Extract the (x, y) coordinate from the center of the cell holding the provided text.  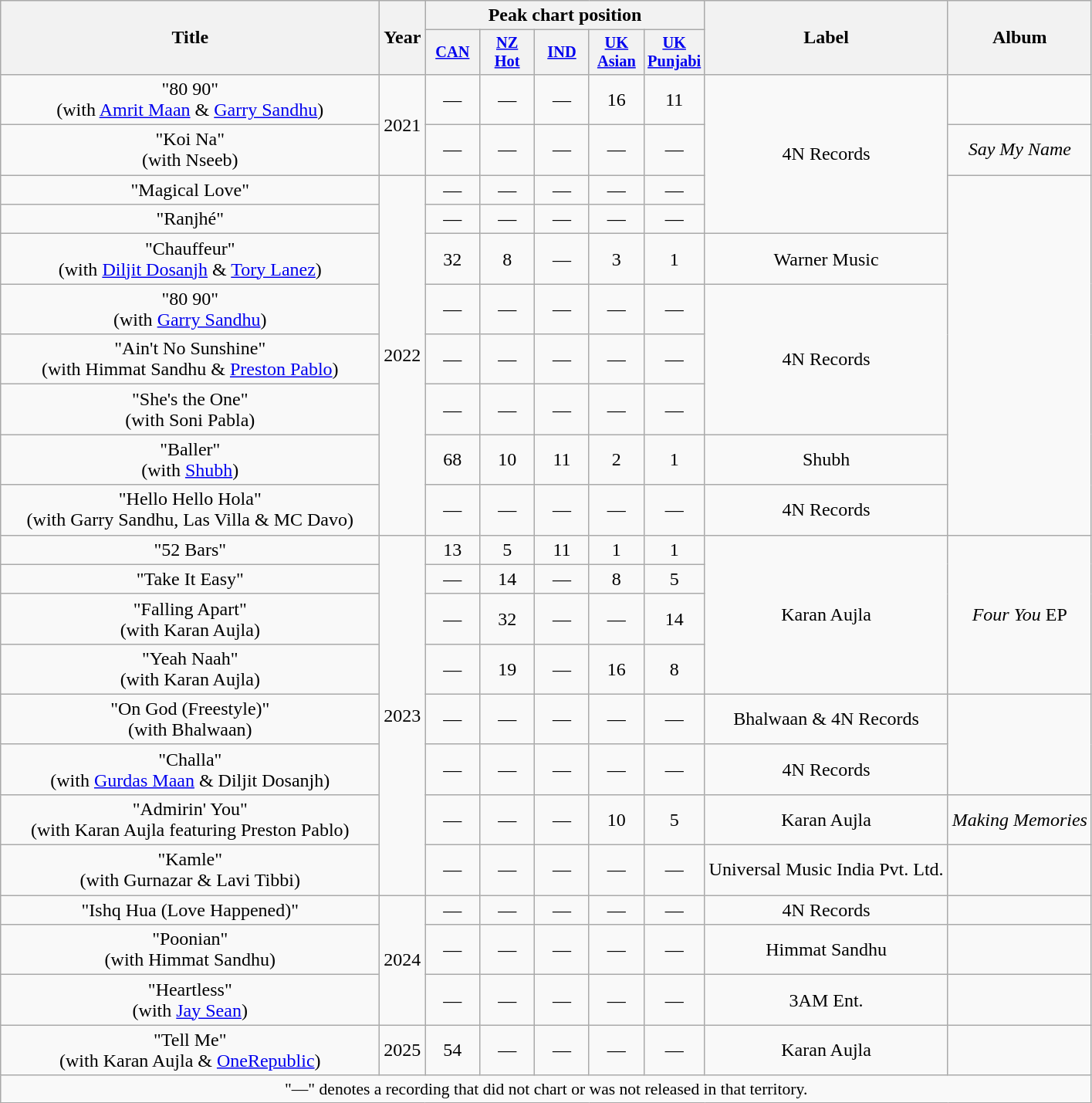
2024 (403, 960)
"Magical Love" (190, 190)
"—" denotes a recording that did not chart or was not released in that territory. (546, 1089)
"52 Bars" (190, 550)
"Challa" (with Gurdas Maan & Diljit Dosanjh) (190, 769)
"She's the One"(with Soni Pabla) (190, 409)
3 (616, 259)
Universal Music India Pvt. Ltd. (826, 871)
54 (452, 1050)
Title (190, 38)
Bhalwaan & 4N Records (826, 719)
"Take It Easy" (190, 579)
"Admirin' You"(with Karan Aujla featuring Preston Pablo) (190, 820)
UK Punjabi (674, 52)
Shubh (826, 460)
Four You EP (1019, 614)
"Falling Apart" (with Karan Aujla) (190, 619)
"Ranjhé" (190, 219)
"Heartless"(with Jay Sean) (190, 1000)
Label (826, 38)
3AM Ent. (826, 1000)
13 (452, 550)
CAN (452, 52)
"Ain't No Sunshine"(with Himmat Sandhu & Preston Pablo) (190, 360)
Peak chart position (565, 15)
UK Asian (616, 52)
2021 (403, 124)
"Kamle"(with Gurnazar & Lavi Tibbi) (190, 871)
Warner Music (826, 259)
2 (616, 460)
2022 (403, 355)
68 (452, 460)
"Chauffeur" (with Diljit Dosanjh & Tory Lanez) (190, 259)
Year (403, 38)
Album (1019, 38)
Making Memories (1019, 820)
"Ishq Hua (Love Happened)" (190, 910)
"Baller"(with Shubh) (190, 460)
IND (562, 52)
2025 (403, 1050)
"Poonian" (with Himmat Sandhu) (190, 949)
"80 90"(with Garry Sandhu) (190, 309)
"Koi Na" (with Nseeb) (190, 150)
Say My Name (1019, 150)
"Tell Me"(with Karan Aujla & OneRepublic) (190, 1050)
19 (508, 668)
"Yeah Naah" (with Karan Aujla) (190, 668)
"Hello Hello Hola"(with Garry Sandhu, Las Villa & MC Davo) (190, 509)
Himmat Sandhu (826, 949)
2023 (403, 715)
"On God (Freestyle)" (with Bhalwaan) (190, 719)
NZHot (508, 52)
"80 90" (with Amrit Maan & Garry Sandhu) (190, 99)
